Find where the given text appears and provide that cell's center as [x, y] coordinate. 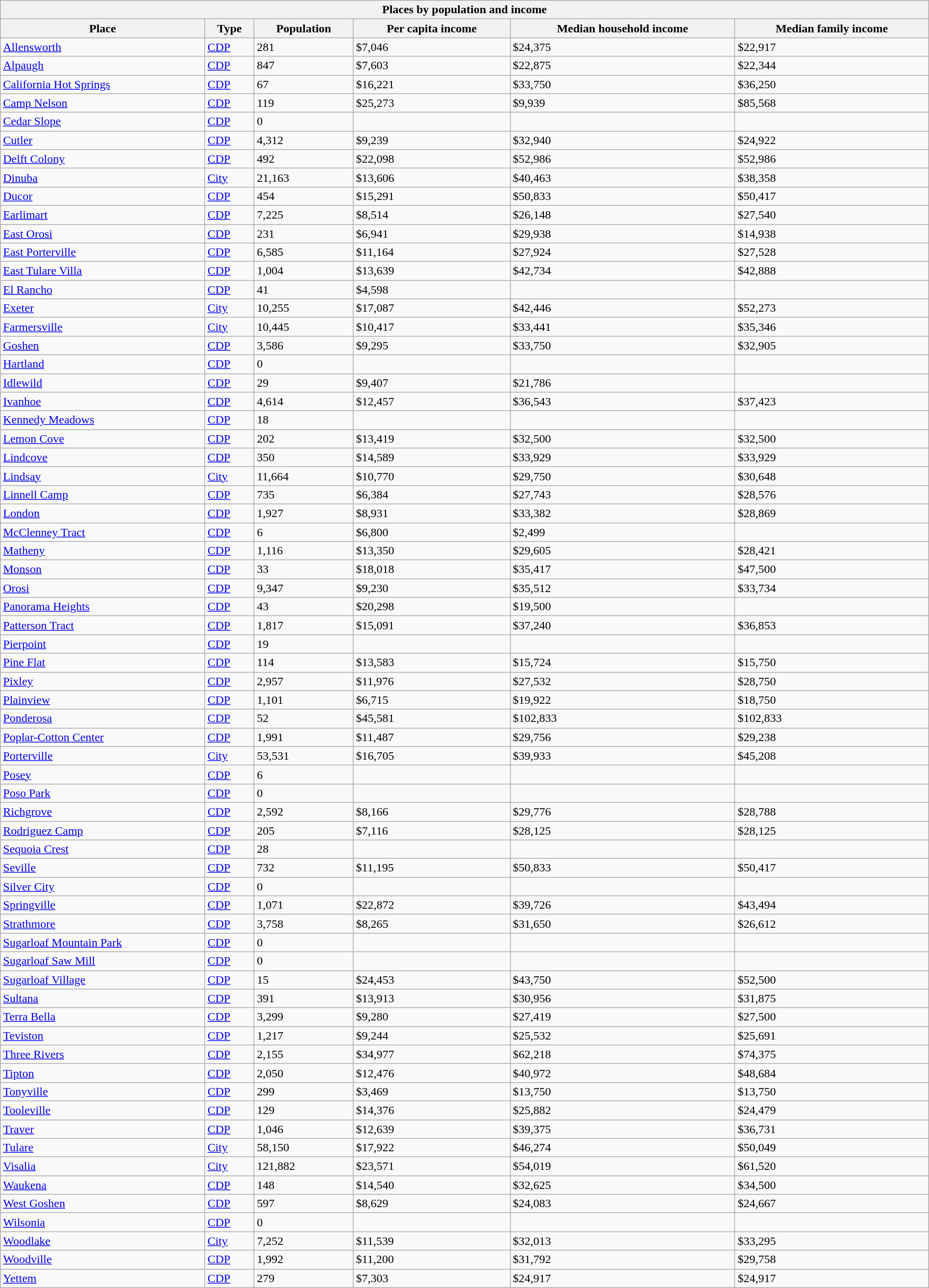
Places by population and income [464, 10]
$13,606 [432, 177]
Three Rivers [103, 1054]
$8,265 [432, 924]
$29,605 [622, 551]
7,252 [304, 1241]
$28,869 [832, 513]
732 [304, 868]
$12,639 [432, 1129]
Visalia [103, 1166]
$30,956 [622, 998]
Seville [103, 868]
$37,423 [832, 401]
Terra Bella [103, 1017]
$24,375 [622, 47]
$15,091 [432, 625]
$14,589 [432, 457]
$61,520 [832, 1166]
Exeter [103, 308]
Pine Flat [103, 663]
Woodville [103, 1260]
Poplar-Cotton Center [103, 737]
$15,750 [832, 663]
$28,421 [832, 551]
$19,922 [622, 700]
Woodlake [103, 1241]
$7,116 [432, 831]
2,155 [304, 1054]
$13,350 [432, 551]
$36,543 [622, 401]
$32,905 [832, 346]
231 [304, 234]
299 [304, 1091]
52 [304, 718]
$17,087 [432, 308]
129 [304, 1110]
$32,625 [622, 1185]
33 [304, 570]
$19,500 [622, 607]
Plainview [103, 700]
Sultana [103, 998]
Sequoia Crest [103, 849]
$16,221 [432, 84]
41 [304, 290]
Kennedy Meadows [103, 420]
$9,239 [432, 140]
$27,500 [832, 1017]
$48,684 [832, 1073]
$23,571 [432, 1166]
1,817 [304, 625]
Teviston [103, 1036]
$18,018 [432, 570]
$29,938 [622, 234]
$24,083 [622, 1204]
$21,786 [622, 383]
279 [304, 1278]
El Rancho [103, 290]
114 [304, 663]
Monson [103, 570]
$24,479 [832, 1110]
$50,049 [832, 1148]
$45,581 [432, 718]
$6,715 [432, 700]
Ponderosa [103, 718]
$9,244 [432, 1036]
$25,532 [622, 1036]
$6,800 [432, 532]
$22,344 [832, 66]
$45,208 [832, 756]
281 [304, 47]
Tonyville [103, 1091]
$52,500 [832, 980]
McClenney Tract [103, 532]
East Tulare Villa [103, 271]
Yettem [103, 1278]
$40,972 [622, 1073]
$8,629 [432, 1204]
7,225 [304, 215]
$11,200 [432, 1260]
$30,648 [832, 476]
1,927 [304, 513]
$34,500 [832, 1185]
$38,358 [832, 177]
$18,750 [832, 700]
$39,933 [622, 756]
Lindcove [103, 457]
$43,750 [622, 980]
1,991 [304, 737]
Goshen [103, 346]
119 [304, 103]
$29,776 [622, 812]
2,050 [304, 1073]
735 [304, 495]
Delft Colony [103, 159]
Camp Nelson [103, 103]
Earlimart [103, 215]
$13,639 [432, 271]
$26,148 [622, 215]
$29,238 [832, 737]
1,217 [304, 1036]
Lemon Cove [103, 439]
Lindsay [103, 476]
$34,977 [432, 1054]
$8,514 [432, 215]
Hartland [103, 364]
$11,487 [432, 737]
9,347 [304, 588]
$74,375 [832, 1054]
$8,931 [432, 513]
Silver City [103, 887]
Per capita income [432, 28]
Sugarloaf Village [103, 980]
$9,280 [432, 1017]
53,531 [304, 756]
Porterville [103, 756]
2,592 [304, 812]
Wilsonia [103, 1222]
454 [304, 196]
$28,788 [832, 812]
$36,853 [832, 625]
$14,540 [432, 1185]
2,957 [304, 681]
Posey [103, 774]
$28,576 [832, 495]
3,586 [304, 346]
Idlewild [103, 383]
$12,476 [432, 1073]
$26,612 [832, 924]
$20,298 [432, 607]
43 [304, 607]
1,992 [304, 1260]
Farmersville [103, 327]
Dinuba [103, 177]
$9,407 [432, 383]
$27,532 [622, 681]
Pixley [103, 681]
Linnell Camp [103, 495]
$33,734 [832, 588]
$13,419 [432, 439]
11,664 [304, 476]
East Porterville [103, 252]
$11,164 [432, 252]
1,071 [304, 905]
$7,046 [432, 47]
$36,731 [832, 1129]
$54,019 [622, 1166]
$2,499 [622, 532]
4,614 [304, 401]
$39,375 [622, 1129]
$35,417 [622, 570]
$10,770 [432, 476]
3,299 [304, 1017]
$15,291 [432, 196]
350 [304, 457]
58,150 [304, 1148]
$29,756 [622, 737]
$13,583 [432, 663]
$31,792 [622, 1260]
$11,195 [432, 868]
$6,941 [432, 234]
202 [304, 439]
$14,938 [832, 234]
$31,875 [832, 998]
Ducor [103, 196]
1,101 [304, 700]
$12,457 [432, 401]
6,585 [304, 252]
$9,230 [432, 588]
$9,295 [432, 346]
$22,875 [622, 66]
$33,441 [622, 327]
$39,726 [622, 905]
$33,295 [832, 1241]
$15,724 [622, 663]
$42,734 [622, 271]
Allensworth [103, 47]
$27,528 [832, 252]
$22,872 [432, 905]
Tulare [103, 1148]
19 [304, 644]
Cutler [103, 140]
$27,743 [622, 495]
$4,598 [432, 290]
Richgrove [103, 812]
Tooleville [103, 1110]
Ivanhoe [103, 401]
$29,758 [832, 1260]
1,004 [304, 271]
$7,603 [432, 66]
Waukena [103, 1185]
$16,705 [432, 756]
Sugarloaf Saw Mill [103, 961]
Rodriguez Camp [103, 831]
$32,013 [622, 1241]
$24,922 [832, 140]
28 [304, 849]
148 [304, 1185]
$35,346 [832, 327]
$22,917 [832, 47]
$52,273 [832, 308]
Patterson Tract [103, 625]
15 [304, 980]
3,758 [304, 924]
$24,667 [832, 1204]
$27,540 [832, 215]
$6,384 [432, 495]
Population [304, 28]
205 [304, 831]
California Hot Springs [103, 84]
$10,417 [432, 327]
East Orosi [103, 234]
$36,250 [832, 84]
Cedar Slope [103, 122]
Strathmore [103, 924]
Orosi [103, 588]
$31,650 [622, 924]
Alpaugh [103, 66]
London [103, 513]
$7,303 [432, 1278]
Traver [103, 1129]
$32,940 [622, 140]
$42,888 [832, 271]
Springville [103, 905]
10,445 [304, 327]
$62,218 [622, 1054]
Pierpoint [103, 644]
$85,568 [832, 103]
Sugarloaf Mountain Park [103, 942]
Median household income [622, 28]
$11,539 [432, 1241]
1,046 [304, 1129]
$27,924 [622, 252]
$17,922 [432, 1148]
391 [304, 998]
492 [304, 159]
$33,382 [622, 513]
Median family income [832, 28]
$46,274 [622, 1148]
$28,750 [832, 681]
West Goshen [103, 1204]
$43,494 [832, 905]
67 [304, 84]
$13,913 [432, 998]
Place [103, 28]
Poso Park [103, 793]
$35,512 [622, 588]
$24,453 [432, 980]
29 [304, 383]
$8,166 [432, 812]
1,116 [304, 551]
$40,463 [622, 177]
Tipton [103, 1073]
21,163 [304, 177]
Panorama Heights [103, 607]
$25,691 [832, 1036]
$11,976 [432, 681]
$22,098 [432, 159]
10,255 [304, 308]
Matheny [103, 551]
$25,273 [432, 103]
18 [304, 420]
847 [304, 66]
$3,469 [432, 1091]
121,882 [304, 1166]
$14,376 [432, 1110]
$9,939 [622, 103]
$37,240 [622, 625]
$25,882 [622, 1110]
$27,419 [622, 1017]
$42,446 [622, 308]
$29,750 [622, 476]
Type [229, 28]
597 [304, 1204]
4,312 [304, 140]
$47,500 [832, 570]
